Provide the [x, y] coordinate of the cell's center where the given text is located.  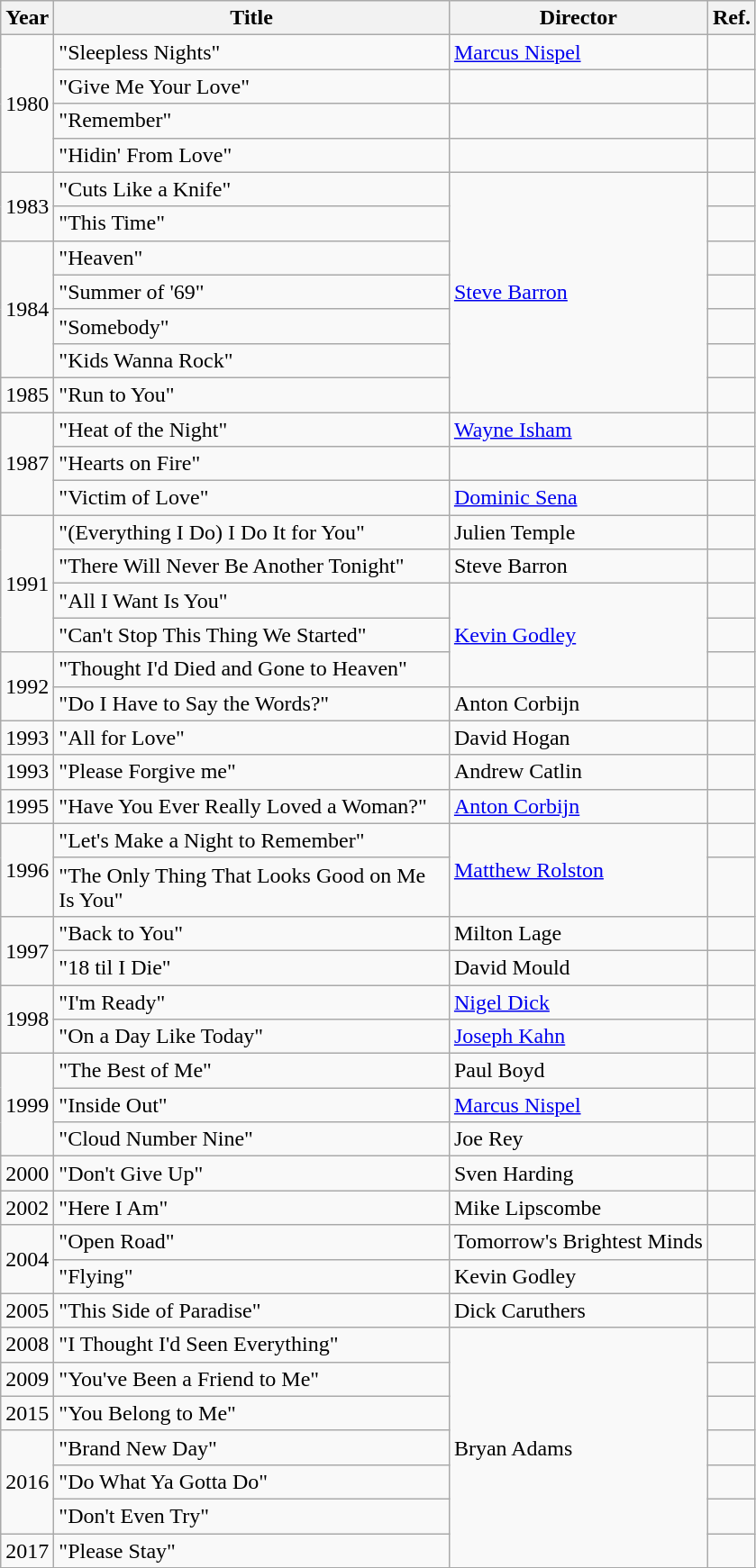
1992 [27, 686]
1987 [27, 464]
"Back to You" [252, 933]
"Hidin' From Love" [252, 155]
"I Thought I'd Seen Everything" [252, 1345]
2005 [27, 1310]
"There Will Never Be Another Tonight" [252, 566]
"Have You Ever Really Loved a Woman?" [252, 806]
"Flying" [252, 1276]
Matthew Rolston [578, 870]
"I'm Ready" [252, 1002]
"Don't Give Up" [252, 1174]
Sven Harding [578, 1174]
"Do I Have to Say the Words?" [252, 703]
"All for Love" [252, 738]
2002 [27, 1208]
"18 til I Die" [252, 967]
"Please Forgive me" [252, 772]
Bryan Adams [578, 1447]
"Can't Stop This Thing We Started" [252, 635]
"Heat of the Night" [252, 430]
Dominic Sena [578, 498]
"The Only Thing That Looks Good on Me Is You" [252, 886]
2017 [27, 1550]
"Give Me Your Love" [252, 86]
Nigel Dick [578, 1002]
"The Best of Me" [252, 1071]
"Heaven" [252, 258]
"Cuts Like a Knife" [252, 189]
"All I Want Is You" [252, 601]
2016 [27, 1482]
"Thought I'd Died and Gone to Heaven" [252, 669]
Title [252, 18]
Andrew Catlin [578, 772]
1998 [27, 1020]
"Hearts on Fire" [252, 464]
"Summer of '69" [252, 292]
David Mould [578, 967]
2000 [27, 1174]
"You've Been a Friend to Me" [252, 1379]
1996 [27, 870]
"Let's Make a Night to Remember" [252, 840]
"Remember" [252, 121]
1999 [27, 1105]
David Hogan [578, 738]
Mike Lipscombe [578, 1208]
1985 [27, 394]
"You Belong to Me" [252, 1413]
"Open Road" [252, 1242]
1991 [27, 584]
1997 [27, 950]
1984 [27, 309]
1983 [27, 206]
"Don't Even Try" [252, 1516]
"Please Stay" [252, 1550]
2008 [27, 1345]
1980 [27, 104]
"On a Day Like Today" [252, 1037]
Joe Rey [578, 1139]
2004 [27, 1259]
"Sleepless Nights" [252, 52]
"This Time" [252, 223]
Dick Caruthers [578, 1310]
1995 [27, 806]
Julien Temple [578, 532]
"Run to You" [252, 394]
"Do What Ya Gotta Do" [252, 1482]
2015 [27, 1413]
Milton Lage [578, 933]
"(Everything I Do) I Do It for You" [252, 532]
Tomorrow's Brightest Minds [578, 1242]
"This Side of Paradise" [252, 1310]
"Here I Am" [252, 1208]
Ref. [732, 18]
Year [27, 18]
"Brand New Day" [252, 1447]
"Inside Out" [252, 1105]
"Kids Wanna Rock" [252, 360]
2009 [27, 1379]
"Cloud Number Nine" [252, 1139]
Joseph Kahn [578, 1037]
"Victim of Love" [252, 498]
Director [578, 18]
"Somebody" [252, 326]
Paul Boyd [578, 1071]
Wayne Isham [578, 430]
